Return (X, Y) of the center of cell containing provided text 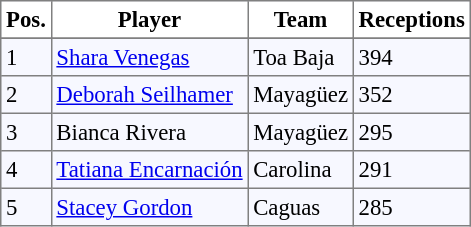
1 (26, 57)
Tatiana Encarnación (150, 170)
285 (412, 207)
4 (26, 170)
3 (26, 132)
Pos. (26, 20)
291 (412, 170)
Stacey Gordon (150, 207)
Shara Venegas (150, 57)
Player (150, 20)
Bianca Rivera (150, 132)
295 (412, 132)
Caguas (300, 207)
352 (412, 95)
5 (26, 207)
394 (412, 57)
Team (300, 20)
Receptions (412, 20)
Carolina (300, 170)
2 (26, 95)
Toa Baja (300, 57)
Deborah Seilhamer (150, 95)
